Detect which cell encompasses the target text, then output its [X, Y] center coordinate. 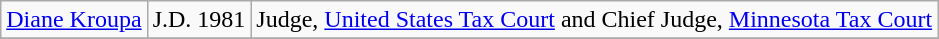
Diane Kroupa [74, 20]
J.D. 1981 [199, 20]
Judge, United States Tax Court and Chief Judge, Minnesota Tax Court [594, 20]
